Capture the cell that displays the provided text and extract its [X, Y] central coordinate. 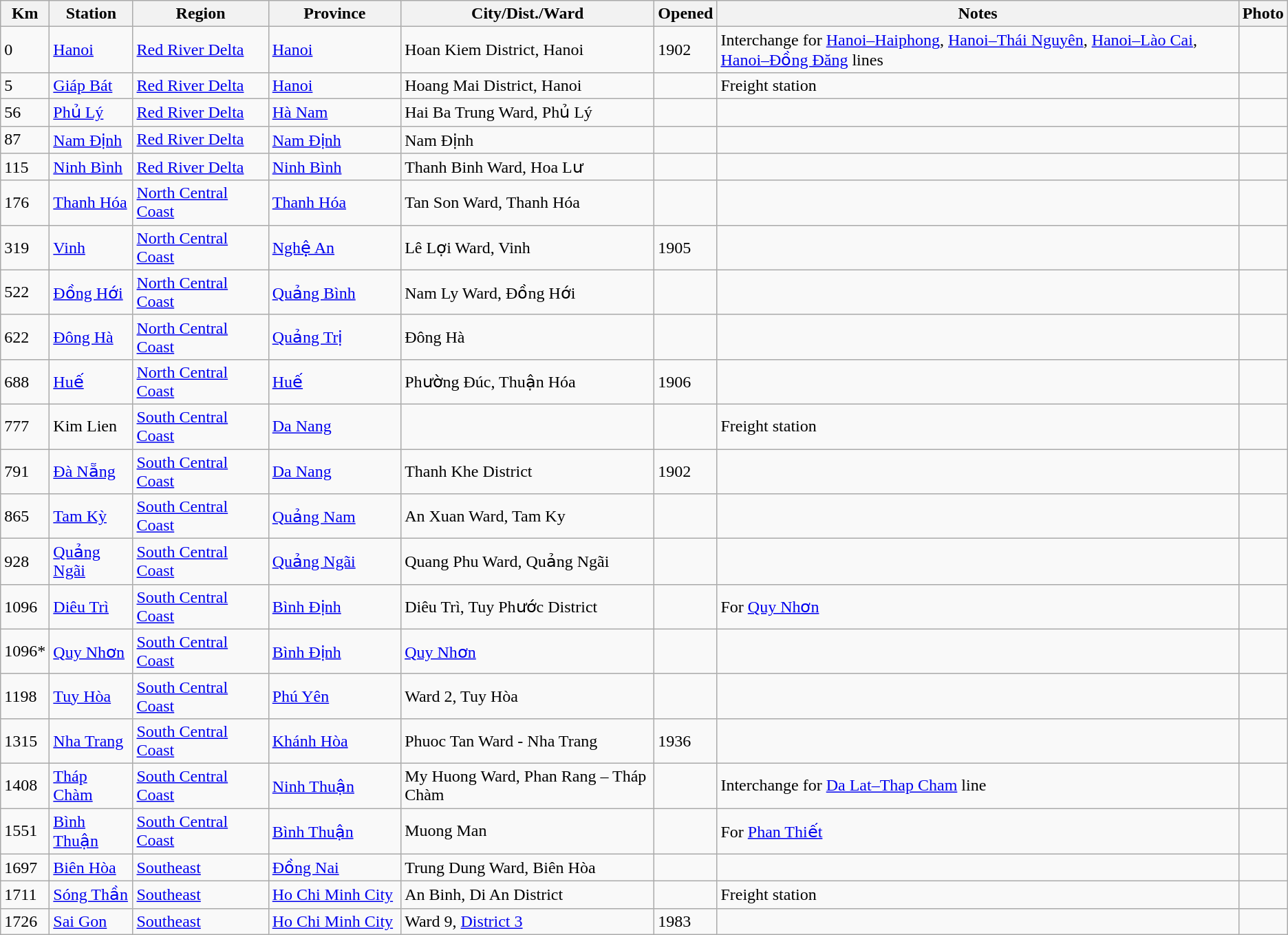
Station [91, 14]
928 [25, 561]
1983 [685, 921]
176 [25, 202]
Km [25, 14]
Trung Dung Ward, Biên Hòa [528, 868]
87 [25, 140]
Quảng Bình [334, 292]
865 [25, 516]
Lê Lợi Ward, Vinh [528, 248]
522 [25, 292]
Phuoc Tan Ward - Nha Trang [528, 740]
Nghệ An [334, 248]
Sai Gon [91, 921]
Quảng Nam [334, 516]
Interchange for Da Lat–Thap Cham line [978, 786]
Quang Phu Ward, Quảng Ngãi [528, 561]
Diêu Trì [91, 607]
1408 [25, 786]
Nam Ly Ward, Đồng Hới [528, 292]
791 [25, 471]
1697 [25, 868]
Region [201, 14]
Tan Son Ward, Thanh Hóa [528, 202]
688 [25, 381]
777 [25, 427]
Hà Nam [334, 112]
Tuy Hòa [91, 696]
Biên Hòa [91, 868]
Phú Yên [334, 696]
Interchange for Hanoi–Haiphong, Hanoi–Thái Nguyên, Hanoi–Lào Cai, Hanoi–Đồng Đăng lines [978, 50]
Hoang Mai District, Hanoi [528, 85]
Hai Ba Trung Ward, Phủ Lý [528, 112]
Opened [685, 14]
Đà Nẵng [91, 471]
Vinh [91, 248]
1315 [25, 740]
Quảng Trị [334, 337]
An Binh, Di An District [528, 895]
56 [25, 112]
For Quy Nhơn [978, 607]
Province [334, 14]
0 [25, 50]
Ward 2, Tuy Hòa [528, 696]
Hoan Kiem District, Hanoi [528, 50]
Ninh Thuận [334, 786]
Phường Đúc, Thuận Hóa [528, 381]
1711 [25, 895]
Giáp Bát [91, 85]
My Huong Ward, Phan Rang – Tháp Chàm [528, 786]
1726 [25, 921]
Đồng Hới [91, 292]
Sóng Thần [91, 895]
Thanh Binh Ward, Hoa Lư [528, 167]
Đồng Nai [334, 868]
City/Dist./Ward [528, 14]
Tháp Chàm [91, 786]
622 [25, 337]
Notes [978, 14]
Muong Man [528, 831]
For Phan Thiết [978, 831]
An Xuan Ward, Tam Ky [528, 516]
Diêu Trì, Tuy Phước District [528, 607]
Photo [1263, 14]
Tam Kỳ [91, 516]
5 [25, 85]
1936 [685, 740]
1096 [25, 607]
Kim Lien [91, 427]
Phủ Lý [91, 112]
1906 [685, 381]
319 [25, 248]
Nha Trang [91, 740]
1096* [25, 651]
1551 [25, 831]
Thanh Khe District [528, 471]
115 [25, 167]
Ward 9, District 3 [528, 921]
1198 [25, 696]
1905 [685, 248]
Khánh Hòa [334, 740]
